Output the [x, y] coordinate of the center of the cell containing the given text.  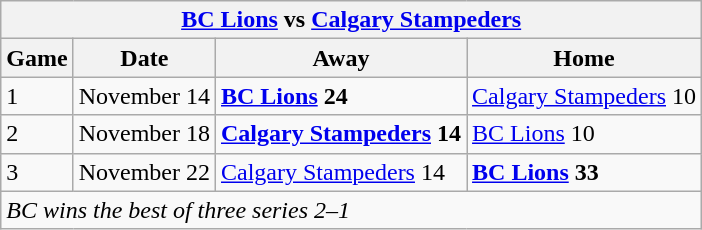
Game [37, 58]
1 [37, 96]
3 [37, 172]
Calgary Stampeders 10 [584, 96]
BC Lions 24 [340, 96]
Home [584, 58]
Date [144, 58]
BC wins the best of three series 2–1 [352, 210]
November 14 [144, 96]
November 22 [144, 172]
2 [37, 134]
BC Lions 10 [584, 134]
BC Lions vs Calgary Stampeders [352, 20]
November 18 [144, 134]
BC Lions 33 [584, 172]
Away [340, 58]
